Provide the [X, Y] coordinate of the cell's center where the given text is located.  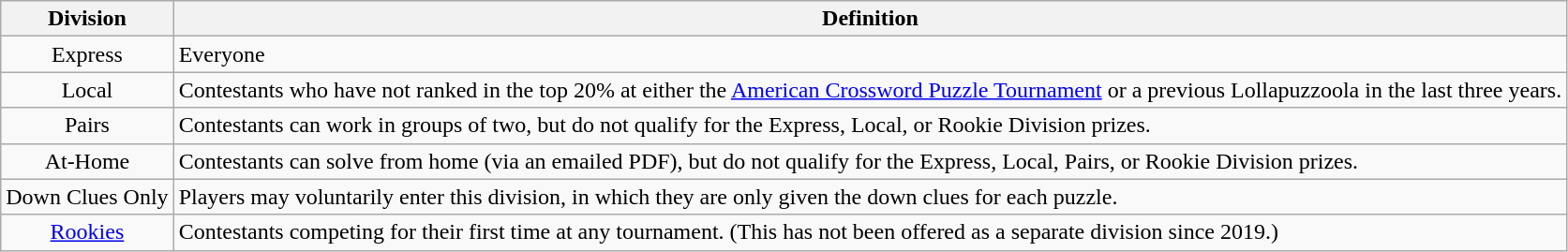
At-Home [87, 161]
Contestants can work in groups of two, but do not qualify for the Express, Local, or Rookie Division prizes. [870, 126]
Pairs [87, 126]
Players may voluntarily enter this division, in which they are only given the down clues for each puzzle. [870, 197]
Everyone [870, 54]
Local [87, 90]
Contestants can solve from home (via an emailed PDF), but do not qualify for the Express, Local, Pairs, or Rookie Division prizes. [870, 161]
Rookies [87, 232]
Division [87, 19]
Contestants competing for their first time at any tournament. (This has not been offered as a separate division since 2019.) [870, 232]
Definition [870, 19]
Down Clues Only [87, 197]
Express [87, 54]
